Output the (x, y) coordinate of the center of the cell containing the given text.  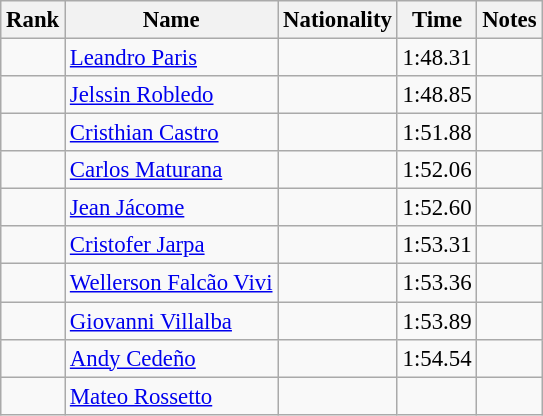
1:54.54 (437, 358)
Giovanni Villalba (172, 321)
Time (437, 20)
Notes (510, 20)
Cristhian Castro (172, 133)
1:52.06 (437, 170)
Wellerson Falcão Vivi (172, 283)
Cristofer Jarpa (172, 245)
1:53.89 (437, 321)
Mateo Rossetto (172, 396)
Andy Cedeño (172, 358)
Nationality (338, 20)
Jelssin Robledo (172, 95)
1:53.31 (437, 245)
Name (172, 20)
Carlos Maturana (172, 170)
1:53.36 (437, 283)
Rank (33, 20)
Jean Jácome (172, 208)
1:48.85 (437, 95)
Leandro Paris (172, 58)
1:52.60 (437, 208)
1:51.88 (437, 133)
1:48.31 (437, 58)
